For the text-containing cell, return its midpoint in [x, y] coordinate format. 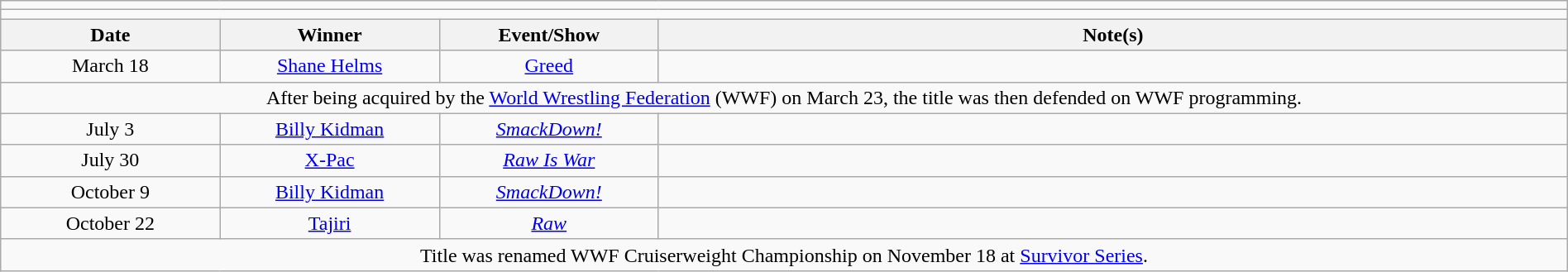
Date [111, 35]
July 3 [111, 129]
March 18 [111, 66]
Raw [549, 223]
After being acquired by the World Wrestling Federation (WWF) on March 23, the title was then defended on WWF programming. [784, 98]
October 22 [111, 223]
July 30 [111, 160]
Winner [329, 35]
Raw Is War [549, 160]
Event/Show [549, 35]
X-Pac [329, 160]
Greed [549, 66]
Title was renamed WWF Cruiserweight Championship on November 18 at Survivor Series. [784, 255]
Shane Helms [329, 66]
October 9 [111, 192]
Note(s) [1113, 35]
Tajiri [329, 223]
